Locate the cell with the specified text and output its (x, y) center coordinate. 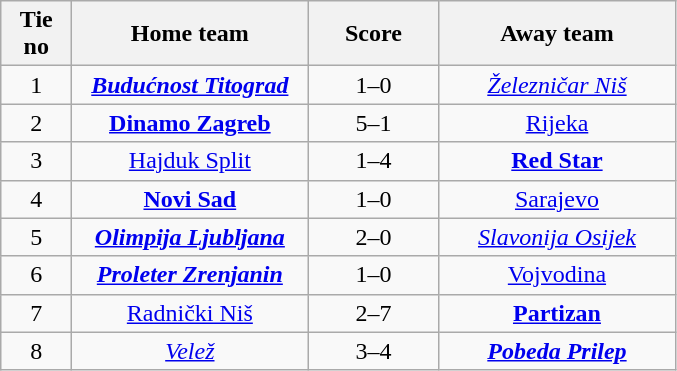
Pobeda Prilep (557, 351)
1–4 (374, 161)
8 (36, 351)
Home team (190, 34)
Red Star (557, 161)
Budućnost Titograd (190, 85)
1 (36, 85)
Vojvodina (557, 275)
Velež (190, 351)
2–7 (374, 313)
Score (374, 34)
2 (36, 123)
Away team (557, 34)
Radnički Niš (190, 313)
3 (36, 161)
3–4 (374, 351)
Slavonija Osijek (557, 237)
Olimpija Ljubljana (190, 237)
Tie no (36, 34)
2–0 (374, 237)
Sarajevo (557, 199)
Dinamo Zagreb (190, 123)
7 (36, 313)
Novi Sad (190, 199)
6 (36, 275)
Partizan (557, 313)
5–1 (374, 123)
Hajduk Split (190, 161)
Proleter Zrenjanin (190, 275)
5 (36, 237)
Rijeka (557, 123)
Železničar Niš (557, 85)
4 (36, 199)
